Output the [x, y] coordinate of the center of the cell containing the given text.  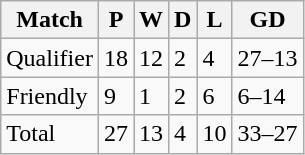
Qualifier [50, 58]
12 [152, 58]
P [116, 20]
W [152, 20]
18 [116, 58]
13 [152, 134]
6–14 [268, 96]
Match [50, 20]
Friendly [50, 96]
Total [50, 134]
GD [268, 20]
1 [152, 96]
27–13 [268, 58]
6 [214, 96]
L [214, 20]
10 [214, 134]
9 [116, 96]
33–27 [268, 134]
D [183, 20]
27 [116, 134]
